Capture the cell that displays the provided text and extract its (X, Y) central coordinate. 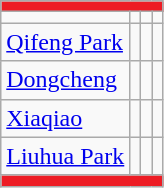
Qifeng Park (66, 42)
Dongcheng (66, 80)
Liuhua Park (66, 156)
Xiaqiao (66, 118)
